Provide the (x, y) coordinate of the cell's center where the given text is located.  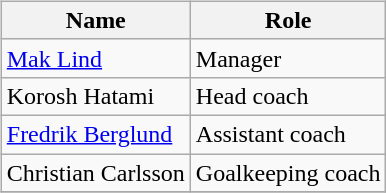
Manager (288, 58)
Goalkeeping coach (288, 173)
Assistant coach (288, 134)
Fredrik Berglund (96, 134)
Role (288, 20)
Korosh Hatami (96, 96)
Christian Carlsson (96, 173)
Name (96, 20)
Mak Lind (96, 58)
Head coach (288, 96)
